Extract the (X, Y) coordinate from the center of the cell holding the provided text.  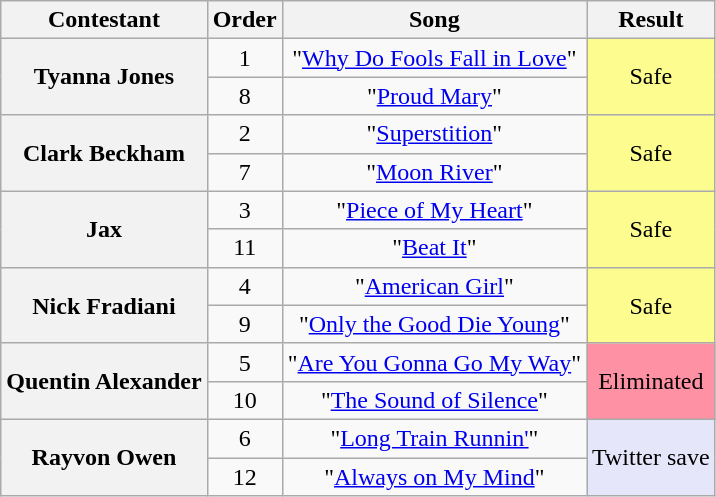
"American Girl" (434, 286)
Nick Fradiani (104, 305)
"Only the Good Die Young" (434, 324)
"Piece of My Heart" (434, 210)
"Why Do Fools Fall in Love" (434, 58)
8 (244, 96)
"Are You Gonna Go My Way" (434, 362)
Result (650, 20)
Clark Beckham (104, 153)
7 (244, 172)
5 (244, 362)
"Beat It" (434, 248)
"The Sound of Silence" (434, 400)
"Proud Mary" (434, 96)
12 (244, 477)
Contestant (104, 20)
Rayvon Owen (104, 457)
"Moon River" (434, 172)
4 (244, 286)
Twitter save (650, 457)
"Always on My Mind" (434, 477)
Order (244, 20)
Song (434, 20)
9 (244, 324)
"Long Train Runnin'" (434, 438)
Tyanna Jones (104, 77)
Quentin Alexander (104, 381)
Jax (104, 229)
2 (244, 134)
3 (244, 210)
10 (244, 400)
Eliminated (650, 381)
"Superstition" (434, 134)
1 (244, 58)
11 (244, 248)
6 (244, 438)
